Scan for the cell matching the given text and deliver its [X, Y] coordinate at center. 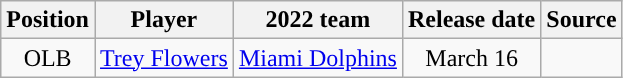
Trey Flowers [164, 58]
Release date [471, 20]
2022 team [318, 20]
Position [48, 20]
Player [164, 20]
Miami Dolphins [318, 58]
March 16 [471, 58]
Source [582, 20]
OLB [48, 58]
